Pinpoint the cell where the given text exists, returning its [x, y] midpoint coordinate. 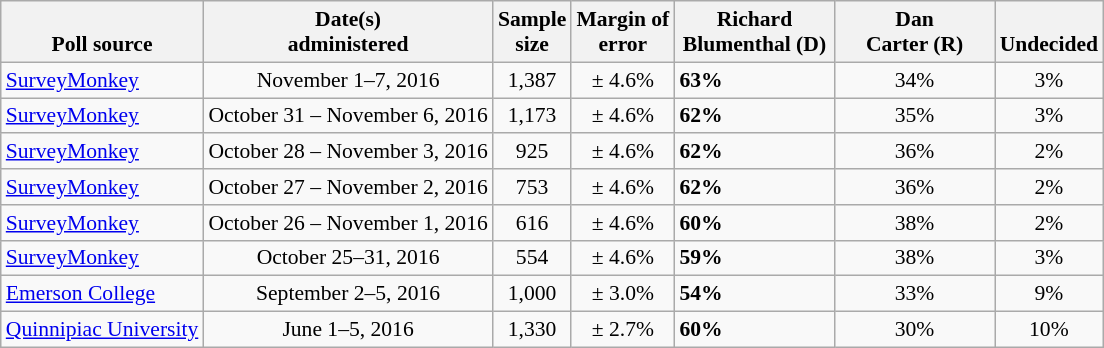
54% [754, 294]
1,387 [532, 80]
Emerson College [102, 294]
October 26 – November 1, 2016 [348, 223]
925 [532, 152]
November 1–7, 2016 [348, 80]
10% [1049, 330]
33% [914, 294]
1,173 [532, 116]
± 3.0% [622, 294]
35% [914, 116]
RichardBlumenthal (D) [754, 32]
1,000 [532, 294]
30% [914, 330]
October 27 – November 2, 2016 [348, 187]
554 [532, 258]
59% [754, 258]
Date(s)administered [348, 32]
Undecided [1049, 32]
October 28 – November 3, 2016 [348, 152]
Samplesize [532, 32]
63% [754, 80]
Quinnipiac University [102, 330]
± 2.7% [622, 330]
October 31 – November 6, 2016 [348, 116]
753 [532, 187]
Margin oferror [622, 32]
Poll source [102, 32]
1,330 [532, 330]
DanCarter (R) [914, 32]
September 2–5, 2016 [348, 294]
616 [532, 223]
June 1–5, 2016 [348, 330]
34% [914, 80]
9% [1049, 294]
October 25–31, 2016 [348, 258]
